Extract the (X, Y) coordinate from the center of the cell holding the provided text.  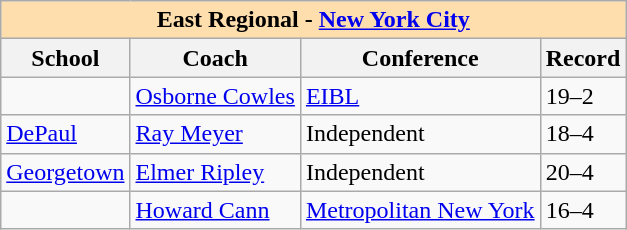
Coach (215, 58)
Ray Meyer (215, 134)
Metropolitan New York (420, 210)
Osborne Cowles (215, 96)
DePaul (66, 134)
19–2 (583, 96)
Georgetown (66, 172)
Howard Cann (215, 210)
20–4 (583, 172)
EIBL (420, 96)
16–4 (583, 210)
East Regional - New York City (314, 20)
School (66, 58)
Elmer Ripley (215, 172)
Record (583, 58)
Conference (420, 58)
18–4 (583, 134)
